Provide the (x, y) coordinate of the cell's center where the given text is located.  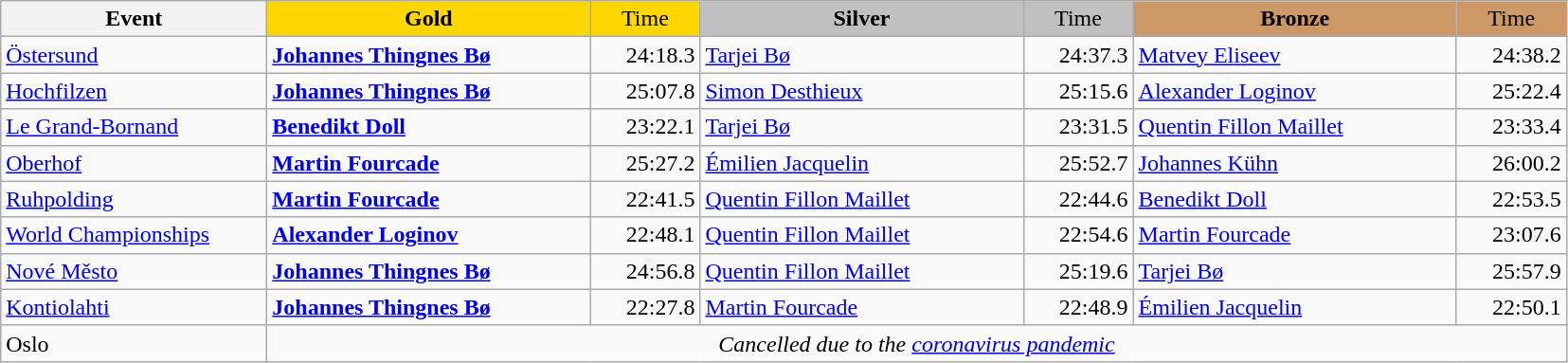
Ruhpolding (135, 199)
25:52.7 (1078, 163)
Oslo (135, 343)
26:00.2 (1511, 163)
22:50.1 (1511, 307)
23:33.4 (1511, 127)
Silver (862, 19)
24:18.3 (645, 55)
Kontiolahti (135, 307)
25:19.6 (1078, 271)
Cancelled due to the coronavirus pandemic (917, 343)
22:41.5 (645, 199)
Östersund (135, 55)
Nové Město (135, 271)
25:27.2 (645, 163)
24:37.3 (1078, 55)
24:38.2 (1511, 55)
25:57.9 (1511, 271)
Event (135, 19)
22:53.5 (1511, 199)
24:56.8 (645, 271)
25:07.8 (645, 91)
Simon Desthieux (862, 91)
Hochfilzen (135, 91)
Oberhof (135, 163)
Bronze (1294, 19)
23:07.6 (1511, 235)
25:15.6 (1078, 91)
22:48.1 (645, 235)
23:31.5 (1078, 127)
25:22.4 (1511, 91)
World Championships (135, 235)
Matvey Eliseev (1294, 55)
22:27.8 (645, 307)
Johannes Kühn (1294, 163)
Le Grand-Bornand (135, 127)
22:44.6 (1078, 199)
22:54.6 (1078, 235)
22:48.9 (1078, 307)
23:22.1 (645, 127)
Gold (428, 19)
